Detect which cell encompasses the target text, then output its [x, y] center coordinate. 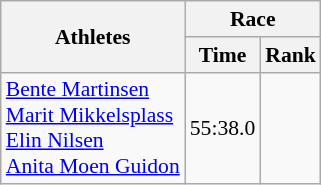
Rank [290, 55]
55:38.0 [222, 128]
Bente MartinsenMarit MikkelsplassElin NilsenAnita Moen Guidon [93, 128]
Athletes [93, 36]
Time [222, 55]
Race [253, 19]
